Provide the (x, y) coordinate of the cell's center where the given text is located.  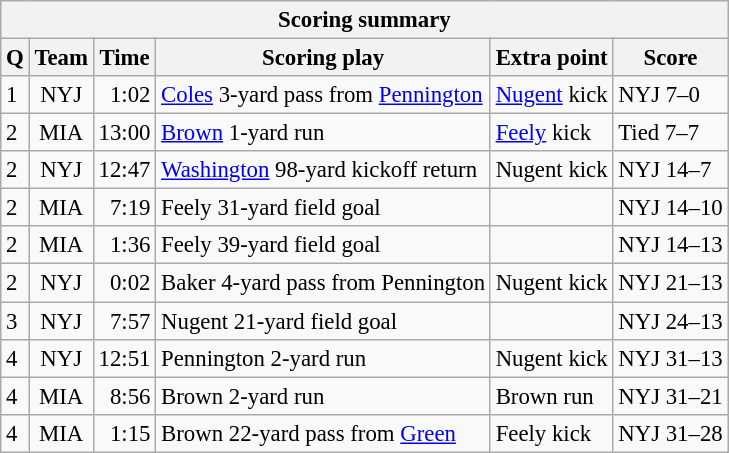
Washington 98-yard kickoff return (324, 170)
NYJ 14–7 (670, 170)
8:56 (124, 396)
Nugent 21-yard field goal (324, 321)
Coles 3-yard pass from Pennington (324, 95)
Scoring play (324, 58)
13:00 (124, 133)
Brown run (552, 396)
Feely 39-yard field goal (324, 245)
NYJ 14–10 (670, 208)
3 (15, 321)
1 (15, 95)
Brown 1-yard run (324, 133)
NYJ 31–13 (670, 358)
Feely 31-yard field goal (324, 208)
Q (15, 58)
Baker 4-yard pass from Pennington (324, 283)
NYJ 31–28 (670, 433)
Brown 2-yard run (324, 396)
Pennington 2-yard run (324, 358)
12:47 (124, 170)
12:51 (124, 358)
NYJ 14–13 (670, 245)
Time (124, 58)
Tied 7–7 (670, 133)
NYJ 31–21 (670, 396)
1:02 (124, 95)
Extra point (552, 58)
Team (61, 58)
0:02 (124, 283)
7:19 (124, 208)
Scoring summary (364, 20)
NYJ 7–0 (670, 95)
1:36 (124, 245)
7:57 (124, 321)
Brown 22-yard pass from Green (324, 433)
NYJ 21–13 (670, 283)
Score (670, 58)
1:15 (124, 433)
NYJ 24–13 (670, 321)
